Locate the cell with the specified text and output its (X, Y) center coordinate. 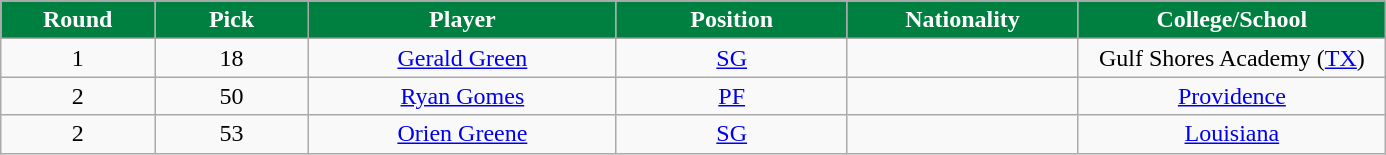
Player (462, 20)
Louisiana (1232, 134)
Gulf Shores Academy (TX) (1232, 58)
Position (732, 20)
Nationality (962, 20)
PF (732, 96)
1 (78, 58)
18 (232, 58)
53 (232, 134)
College/School (1232, 20)
Gerald Green (462, 58)
Orien Greene (462, 134)
Round (78, 20)
Pick (232, 20)
Ryan Gomes (462, 96)
Providence (1232, 96)
50 (232, 96)
